Return the (X, Y) coordinate for the center point of the cell that contains the specified text.  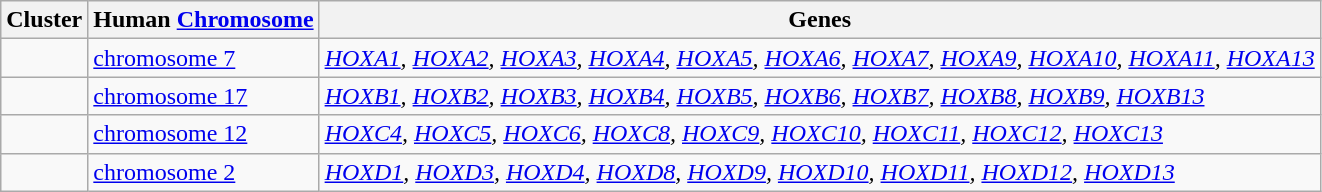
chromosome 17 (204, 96)
HOXC4, HOXC5, HOXC6, HOXC8, HOXC9, HOXC10, HOXC11, HOXC12, HOXC13 (820, 134)
HOXD1, HOXD3, HOXD4, HOXD8, HOXD9, HOXD10, HOXD11, HOXD12, HOXD13 (820, 172)
chromosome 7 (204, 58)
HOXA1, HOXA2, HOXA3, HOXA4, HOXA5, HOXA6, HOXA7, HOXA9, HOXA10, HOXA11, HOXA13 (820, 58)
Genes (820, 20)
HOXB1, HOXB2, HOXB3, HOXB4, HOXB5, HOXB6, HOXB7, HOXB8, HOXB9, HOXB13 (820, 96)
chromosome 2 (204, 172)
Human Chromosome (204, 20)
Cluster (44, 20)
chromosome 12 (204, 134)
